For the text-containing cell, return its midpoint in [X, Y] coordinate format. 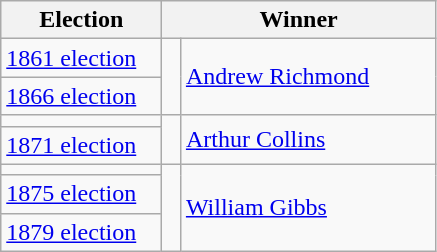
1871 election [82, 145]
1866 election [82, 96]
Andrew Richmond [308, 77]
Election [82, 20]
1861 election [82, 58]
1879 election [82, 232]
1875 election [82, 194]
William Gibbs [308, 208]
Arthur Collins [308, 140]
Winner [299, 20]
